Determine the [x, y] coordinate at the center of the cell enclosing the given text.  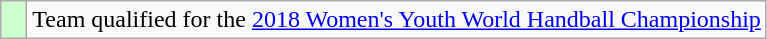
Team qualified for the 2018 Women's Youth World Handball Championship [397, 20]
